Return the (X, Y) coordinate for the center point of the cell that contains the specified text.  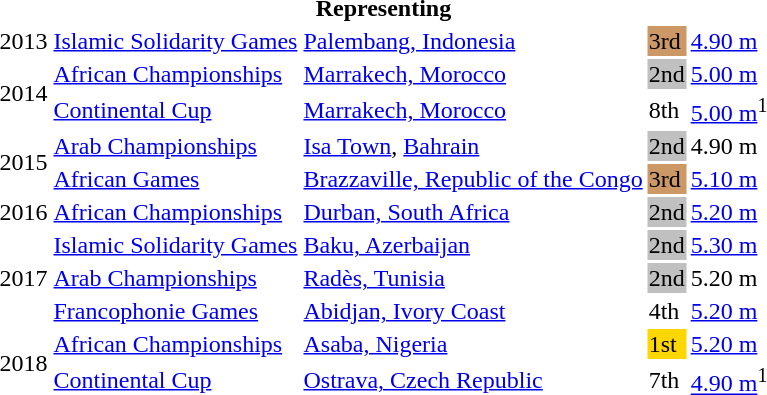
Abidjan, Ivory Coast (473, 311)
Brazzaville, Republic of the Congo (473, 179)
8th (666, 110)
African Games (176, 179)
Baku, Azerbaijan (473, 245)
Isa Town, Bahrain (473, 146)
4th (666, 311)
1st (666, 344)
Palembang, Indonesia (473, 41)
Continental Cup (176, 110)
Francophonie Games (176, 311)
Durban, South Africa (473, 212)
Radès, Tunisia (473, 278)
Asaba, Nigeria (473, 344)
